Return [X, Y] of the center of cell containing provided text 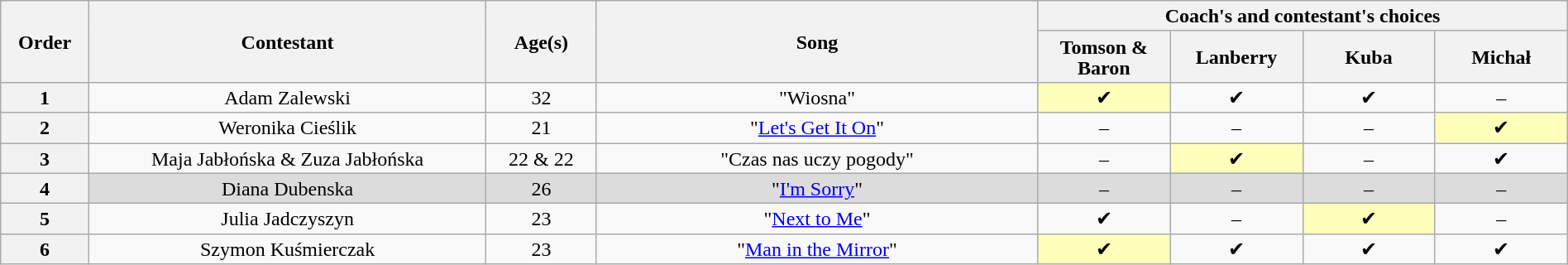
Coach's and contestant's choices [1303, 17]
Order [45, 41]
"Czas nas uczy pogody" [817, 157]
Szymon Kuśmierczak [287, 248]
Lanberry [1236, 56]
2 [45, 128]
1 [45, 98]
"Man in the Mirror" [817, 248]
3 [45, 157]
Contestant [287, 41]
Age(s) [541, 41]
Maja Jabłońska & Zuza Jabłońska [287, 157]
Song [817, 41]
4 [45, 189]
"Next to Me" [817, 219]
32 [541, 98]
6 [45, 248]
Michał [1501, 56]
"I'm Sorry" [817, 189]
"Let's Get It On" [817, 128]
26 [541, 189]
Adam Zalewski [287, 98]
Weronika Cieślik [287, 128]
Kuba [1369, 56]
"Wiosna" [817, 98]
Diana Dubenska [287, 189]
22 & 22 [541, 157]
5 [45, 219]
21 [541, 128]
Tomson & Baron [1104, 56]
Julia Jadczyszyn [287, 219]
